For the text-containing cell, return its midpoint in [X, Y] coordinate format. 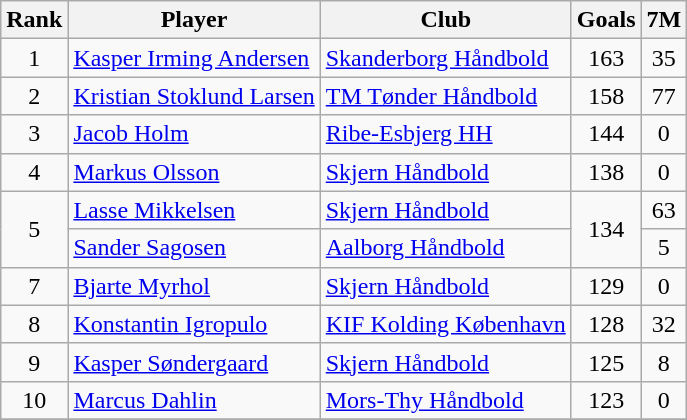
134 [606, 229]
TM Tønder Håndbold [446, 96]
Kasper Søndergaard [194, 362]
Kristian Stoklund Larsen [194, 96]
Markus Olsson [194, 172]
Kasper Irming Andersen [194, 58]
Marcus Dahlin [194, 400]
Club [446, 20]
1 [34, 58]
144 [606, 134]
4 [34, 172]
Ribe-Esbjerg HH [446, 134]
9 [34, 362]
35 [664, 58]
Jacob Holm [194, 134]
Sander Sagosen [194, 248]
3 [34, 134]
2 [34, 96]
128 [606, 324]
Aalborg Håndbold [446, 248]
7 [34, 286]
125 [606, 362]
129 [606, 286]
Goals [606, 20]
163 [606, 58]
Konstantin Igropulo [194, 324]
Rank [34, 20]
32 [664, 324]
77 [664, 96]
Lasse Mikkelsen [194, 210]
10 [34, 400]
138 [606, 172]
7M [664, 20]
123 [606, 400]
Player [194, 20]
Bjarte Myrhol [194, 286]
Mors-Thy Håndbold [446, 400]
158 [606, 96]
63 [664, 210]
KIF Kolding København [446, 324]
Skanderborg Håndbold [446, 58]
